Return the (X, Y) coordinate for the center point of the cell that contains the specified text.  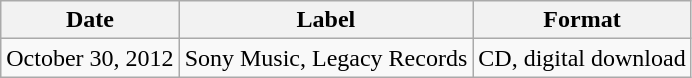
CD, digital download (582, 58)
Date (90, 20)
Sony Music, Legacy Records (326, 58)
Label (326, 20)
Format (582, 20)
October 30, 2012 (90, 58)
